Output the [X, Y] coordinate of the center of the cell containing the given text.  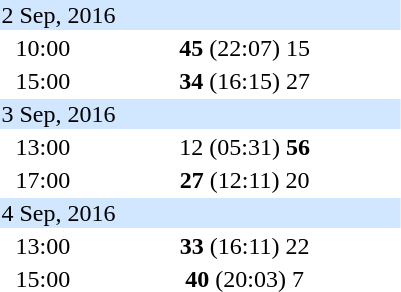
15:00 [43, 81]
12 (05:31) 56 [245, 147]
27 (12:11) 20 [245, 180]
34 (16:15) 27 [245, 81]
17:00 [43, 180]
10:00 [43, 48]
2 Sep, 2016 [200, 15]
33 (16:11) 22 [245, 246]
4 Sep, 2016 [200, 213]
45 (22:07) 15 [245, 48]
3 Sep, 2016 [200, 114]
